Capture the cell that displays the provided text and extract its (x, y) central coordinate. 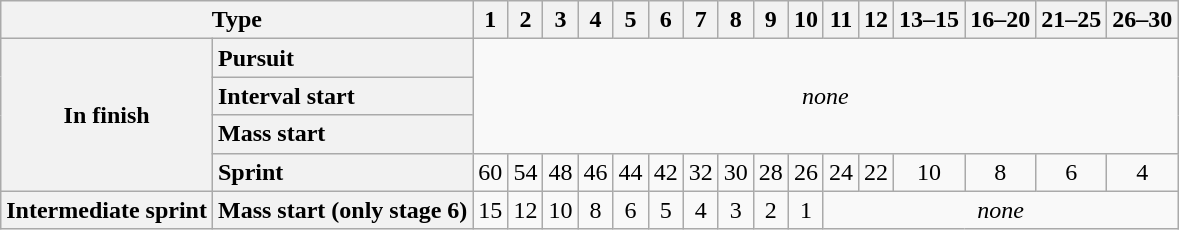
Mass start (342, 134)
Type (237, 20)
7 (700, 20)
Interval start (342, 96)
48 (560, 172)
9 (770, 20)
In finish (107, 115)
60 (490, 172)
Intermediate sprint (107, 210)
44 (630, 172)
15 (490, 210)
13–15 (930, 20)
26–30 (1142, 20)
30 (736, 172)
24 (840, 172)
16–20 (1000, 20)
54 (526, 172)
28 (770, 172)
21–25 (1072, 20)
Sprint (342, 172)
26 (806, 172)
22 (876, 172)
42 (666, 172)
32 (700, 172)
Mass start (only stage 6) (342, 210)
11 (840, 20)
Pursuit (342, 58)
46 (596, 172)
